Return [X, Y] of the center of cell containing provided text 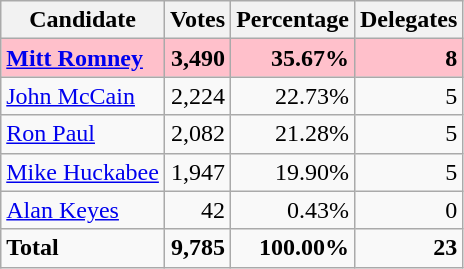
Mitt Romney [83, 58]
22.73% [293, 96]
21.28% [293, 134]
2,082 [197, 134]
0.43% [293, 210]
9,785 [197, 248]
Total [83, 248]
Percentage [293, 20]
Alan Keyes [83, 210]
8 [408, 58]
Votes [197, 20]
100.00% [293, 248]
0 [408, 210]
1,947 [197, 172]
3,490 [197, 58]
19.90% [293, 172]
35.67% [293, 58]
2,224 [197, 96]
John McCain [83, 96]
Mike Huckabee [83, 172]
Ron Paul [83, 134]
23 [408, 248]
Candidate [83, 20]
42 [197, 210]
Delegates [408, 20]
